Extract the (x, y) coordinate from the center of the cell holding the provided text.  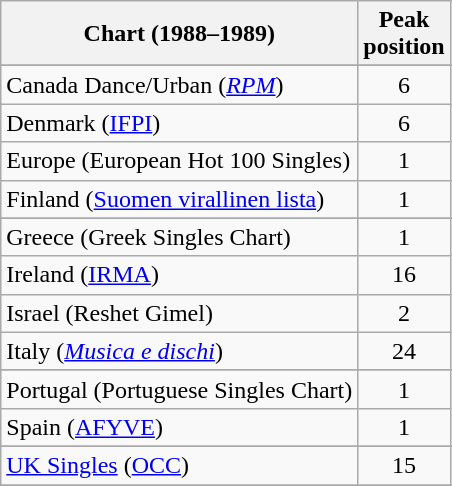
UK Singles (OCC) (180, 465)
Chart (1988–1989) (180, 34)
15 (404, 465)
Ireland (IRMA) (180, 275)
Israel (Reshet Gimel) (180, 313)
Canada Dance/Urban (RPM) (180, 85)
16 (404, 275)
Peakposition (404, 34)
Italy (Musica e dischi) (180, 351)
Denmark (IFPI) (180, 123)
Greece (Greek Singles Chart) (180, 237)
Europe (European Hot 100 Singles) (180, 161)
Spain (AFYVE) (180, 427)
Finland (Suomen virallinen lista) (180, 199)
2 (404, 313)
Portugal (Portuguese Singles Chart) (180, 389)
24 (404, 351)
